Identify which cell holds the provided text, then report its [x, y] central coordinate. 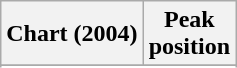
Peakposition [189, 34]
Chart (2004) [72, 34]
